Return the [x, y] coordinate for the center point of the cell that contains the specified text.  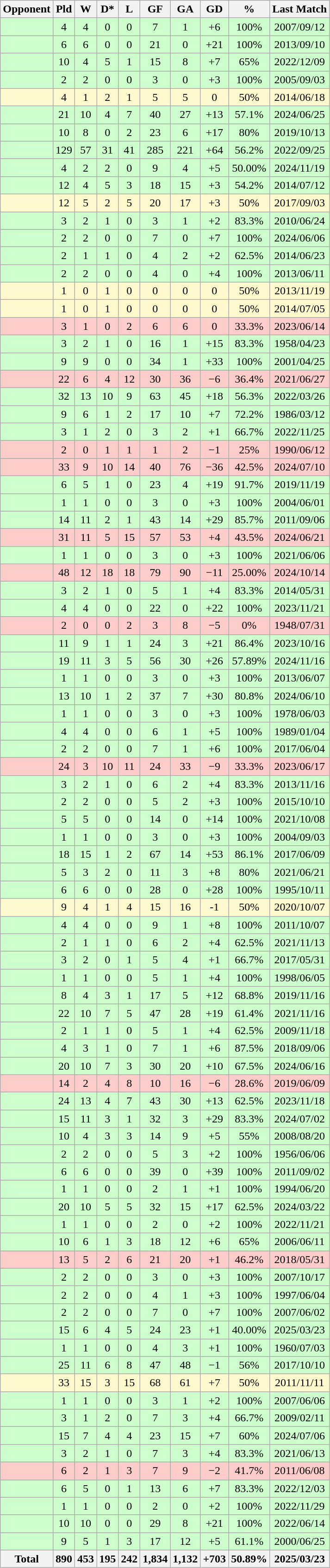
1994/06/20 [300, 1189]
90 [185, 573]
2017/09/03 [300, 203]
Opponent [27, 9]
68.8% [249, 995]
67 [156, 855]
+22 [215, 608]
+53 [215, 855]
2024/03/22 [300, 1207]
2014/06/18 [300, 97]
29 [156, 1524]
2007/06/02 [300, 1312]
2014/06/23 [300, 256]
2024/11/19 [300, 167]
91.7% [249, 484]
2024/07/06 [300, 1436]
86.1% [249, 855]
2011/10/07 [300, 925]
−36 [215, 467]
2011/06/08 [300, 1471]
2020/10/07 [300, 907]
72.2% [249, 414]
2017/06/09 [300, 855]
+12 [215, 995]
53 [185, 538]
2024/06/25 [300, 115]
2019/11/16 [300, 995]
36 [185, 379]
2004/06/01 [300, 502]
2024/10/14 [300, 573]
39 [156, 1171]
GA [185, 9]
1990/06/12 [300, 449]
2019/11/19 [300, 484]
1956/06/06 [300, 1154]
2024/06/16 [300, 1066]
L [130, 9]
242 [130, 1559]
2021/11/13 [300, 942]
2022/11/21 [300, 1224]
1960/07/03 [300, 1348]
56% [249, 1365]
1997/06/04 [300, 1295]
2004/09/03 [300, 837]
41 [130, 150]
2023/10/16 [300, 643]
2021/06/21 [300, 872]
57.1% [249, 115]
890 [64, 1559]
2023/06/17 [300, 766]
+15 [215, 344]
2005/09/03 [300, 80]
1,834 [156, 1559]
60% [249, 1436]
2017/05/31 [300, 960]
2024/07/02 [300, 1119]
2022/06/14 [300, 1524]
2014/05/31 [300, 590]
2014/07/05 [300, 309]
25 [64, 1365]
68 [156, 1383]
36.4% [249, 379]
+33 [215, 361]
+18 [215, 397]
2022/11/29 [300, 1506]
55% [249, 1136]
1958/04/23 [300, 344]
2014/07/12 [300, 185]
1978/06/03 [300, 713]
87.5% [249, 1048]
25% [249, 449]
67.5% [249, 1066]
2013/06/07 [300, 678]
1998/06/05 [300, 978]
285 [156, 150]
GD [215, 9]
40.00% [249, 1330]
1948/07/31 [300, 626]
56 [156, 661]
1995/10/11 [300, 890]
1989/01/04 [300, 731]
2024/06/21 [300, 538]
85.7% [249, 520]
−2 [215, 1471]
Last Match [300, 9]
+703 [215, 1559]
2017/06/04 [300, 749]
27 [185, 115]
−11 [215, 573]
+39 [215, 1171]
2023/06/14 [300, 326]
86.4% [249, 643]
56.2% [249, 150]
50.89% [249, 1559]
61.4% [249, 1013]
2021/06/27 [300, 379]
2007/06/06 [300, 1401]
+26 [215, 661]
2013/11/16 [300, 784]
63 [156, 397]
2000/06/25 [300, 1541]
2021/11/16 [300, 1013]
2006/06/11 [300, 1242]
+10 [215, 1066]
2007/10/17 [300, 1277]
-1 [215, 907]
50.00% [249, 167]
129 [64, 150]
2021/06/06 [300, 555]
2024/07/10 [300, 467]
2015/10/10 [300, 802]
41.7% [249, 1471]
61.1% [249, 1541]
46.2% [249, 1259]
2011/09/06 [300, 520]
2017/10/10 [300, 1365]
45 [185, 397]
+14 [215, 819]
56.3% [249, 397]
2023/11/18 [300, 1101]
2008/08/20 [300, 1136]
2001/04/25 [300, 361]
28.6% [249, 1084]
2018/05/31 [300, 1259]
2019/06/09 [300, 1084]
221 [185, 150]
2019/10/13 [300, 132]
2010/06/24 [300, 221]
2022/12/09 [300, 62]
2022/09/25 [300, 150]
2021/10/08 [300, 819]
25.00% [249, 573]
2011/11/11 [300, 1383]
1986/03/12 [300, 414]
37 [156, 696]
+30 [215, 696]
2013/09/10 [300, 44]
43.5% [249, 538]
54.2% [249, 185]
195 [107, 1559]
2011/09/02 [300, 1171]
−9 [215, 766]
2009/11/18 [300, 1030]
+64 [215, 150]
Total [27, 1559]
19 [64, 661]
1,132 [185, 1559]
61 [185, 1383]
−5 [215, 626]
W [86, 9]
2018/09/06 [300, 1048]
+28 [215, 890]
% [249, 9]
GF [156, 9]
2021/06/13 [300, 1453]
2022/03/26 [300, 397]
2024/06/10 [300, 696]
453 [86, 1559]
2007/09/12 [300, 27]
2022/12/03 [300, 1488]
42.5% [249, 467]
2013/06/11 [300, 273]
D* [107, 9]
2013/11/19 [300, 291]
57.89% [249, 661]
2009/02/11 [300, 1418]
80.8% [249, 696]
79 [156, 573]
2024/06/06 [300, 238]
Pld [64, 9]
2022/11/25 [300, 432]
2023/11/21 [300, 608]
2024/11/16 [300, 661]
76 [185, 467]
0% [249, 626]
34 [156, 361]
